Search for the cell housing the specified text and yield its (X, Y) center coordinate. 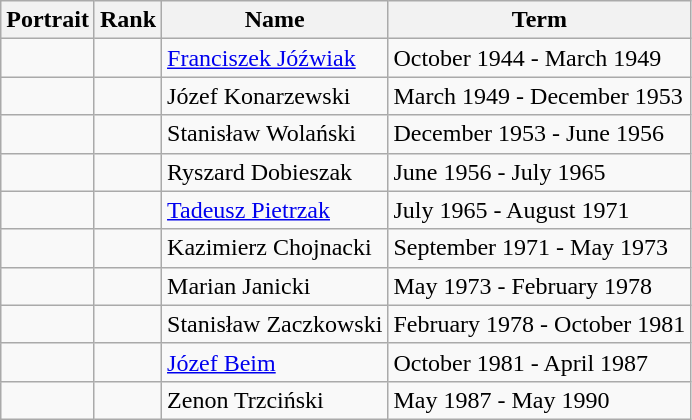
June 1956 - July 1965 (540, 172)
Term (540, 20)
Ryszard Dobieszak (275, 172)
Tadeusz Pietrzak (275, 210)
Stanisław Zaczkowski (275, 324)
Marian Janicki (275, 286)
Zenon Trzciński (275, 400)
Stanisław Wolański (275, 134)
May 1973 - February 1978 (540, 286)
February 1978 - October 1981 (540, 324)
Józef Konarzewski (275, 96)
Portrait (48, 20)
October 1981 - April 1987 (540, 362)
October 1944 - March 1949 (540, 58)
December 1953 - June 1956 (540, 134)
March 1949 - December 1953 (540, 96)
May 1987 - May 1990 (540, 400)
Kazimierz Chojnacki (275, 248)
September 1971 - May 1973 (540, 248)
Franciszek Jóźwiak (275, 58)
Name (275, 20)
July 1965 - August 1971 (540, 210)
Józef Beim (275, 362)
Rank (128, 20)
